Find where the given text appears and provide that cell's center as [x, y] coordinate. 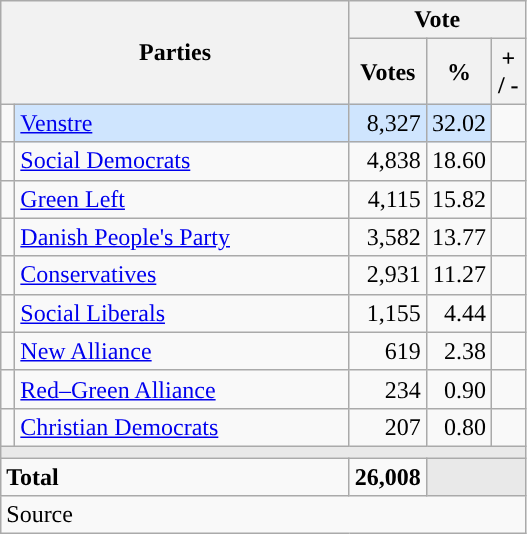
4,115 [388, 199]
8,327 [388, 123]
Danish People's Party [182, 237]
Red–Green Alliance [182, 389]
Total [176, 477]
3,582 [388, 237]
Votes [388, 72]
+ / - [508, 72]
Parties [176, 52]
234 [388, 389]
Christian Democrats [182, 427]
Green Left [182, 199]
11.27 [458, 275]
Social Democrats [182, 161]
13.77 [458, 237]
2,931 [388, 275]
Social Liberals [182, 313]
4.44 [458, 313]
26,008 [388, 477]
% [458, 72]
619 [388, 351]
32.02 [458, 123]
New Alliance [182, 351]
207 [388, 427]
18.60 [458, 161]
Source [263, 515]
Conservatives [182, 275]
Venstre [182, 123]
0.80 [458, 427]
15.82 [458, 199]
4,838 [388, 161]
2.38 [458, 351]
Vote [437, 20]
1,155 [388, 313]
0.90 [458, 389]
